Scan for the cell matching the given text and deliver its (x, y) coordinate at center. 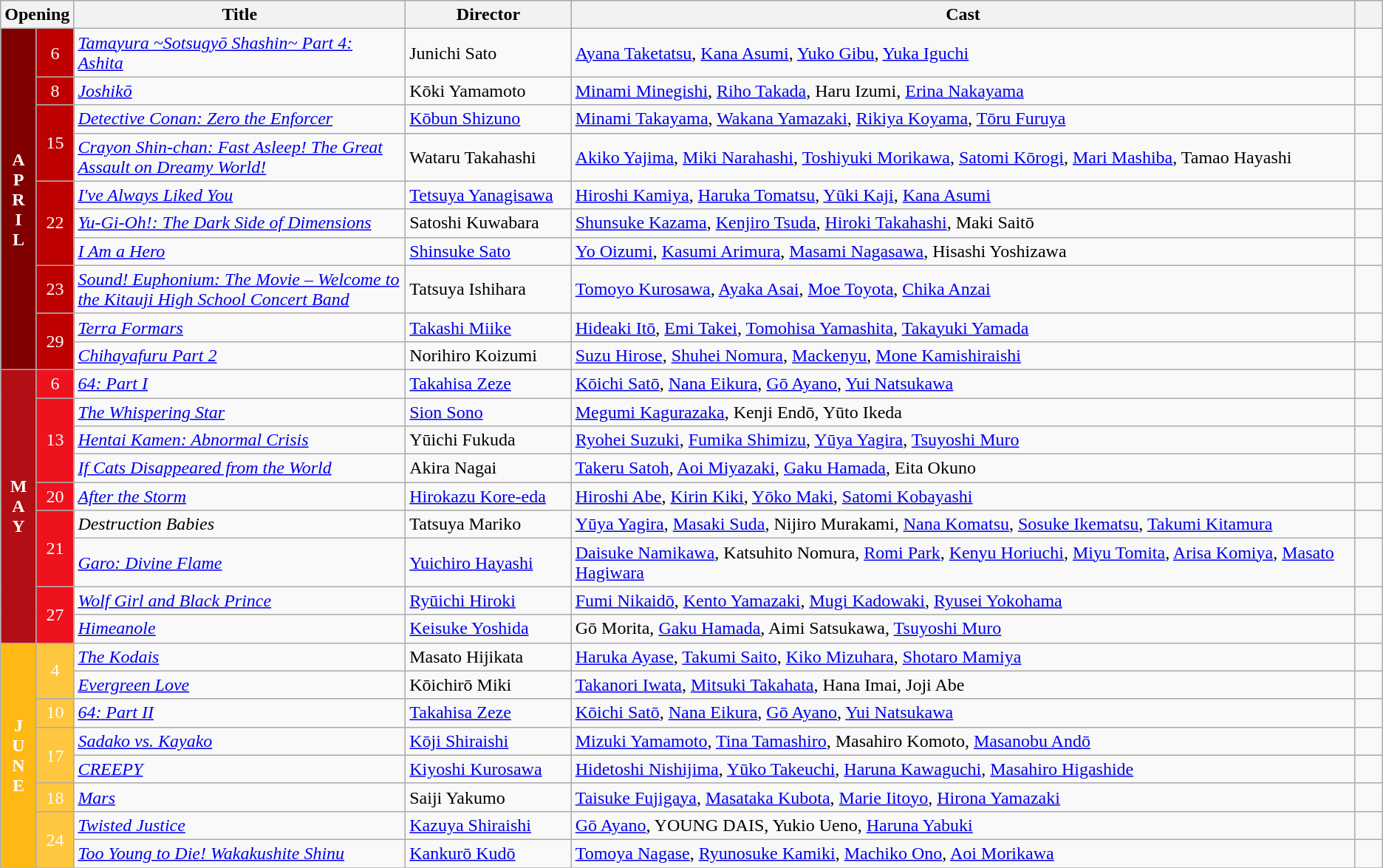
Takashi Miike (488, 327)
Kazuya Shiraishi (488, 825)
Detective Conan: Zero the Enforcer (239, 119)
Title (239, 15)
Yuichiro Hayashi (488, 563)
20 (55, 496)
Hiroshi Kamiya, Haruka Tomatsu, Yūki Kaji, Kana Asumi (963, 195)
17 (55, 755)
15 (55, 143)
Akiko Yajima, Miki Narahashi, Toshiyuki Morikawa, Satomi Kōrogi, Mari Mashiba, Tamao Hayashi (963, 157)
Opening (37, 15)
Terra Formars (239, 327)
Takeru Satoh, Aoi Miyazaki, Gaku Hamada, Eita Okuno (963, 468)
Tatsuya Ishihara (488, 290)
Mizuki Yamamoto, Tina Tamashiro, Masahiro Komoto, Masanobu Andō (963, 741)
Kiyoshi Kurosawa (488, 769)
Wataru Takahashi (488, 157)
MAY (19, 506)
I've Always Liked You (239, 195)
Yo Oizumi, Kasumi Arimura, Masami Nagasawa, Hisashi Yoshizawa (963, 251)
Twisted Justice (239, 825)
If Cats Disappeared from the World (239, 468)
23 (55, 290)
Yūya Yagira, Masaki Suda, Nijiro Murakami, Nana Komatsu, Sosuke Ikematsu, Takumi Kitamura (963, 524)
Ryūichi Hiroki (488, 601)
Minami Takayama, Wakana Yamazaki, Rikiya Koyama, Tōru Furuya (963, 119)
Evergreen Love (239, 685)
Ayana Taketatsu, Kana Asumi, Yuko Gibu, Yuka Iguchi (963, 53)
64: Part II (239, 713)
Megumi Kagurazaka, Kenji Endō, Yūto Ikeda (963, 411)
Hiroshi Abe, Kirin Kiki, Yōko Maki, Satomi Kobayashi (963, 496)
I Am a Hero (239, 251)
Keisuke Yoshida (488, 629)
CREEPY (239, 769)
Gō Morita, Gaku Hamada, Aimi Satsukawa, Tsuyoshi Muro (963, 629)
Haruka Ayase, Takumi Saito, Kiko Mizuhara, Shotaro Mamiya (963, 657)
Daisuke Namikawa, Katsuhito Nomura, Romi Park, Kenyu Horiuchi, Miyu Tomita, Arisa Komiya, Masato Hagiwara (963, 563)
Hirokazu Kore-eda (488, 496)
Kōichirō Miki (488, 685)
Director (488, 15)
29 (55, 341)
Minami Minegishi, Riho Takada, Haru Izumi, Erina Nakayama (963, 91)
Hideaki Itō, Emi Takei, Tomohisa Yamashita, Takayuki Yamada (963, 327)
22 (55, 223)
Shinsuke Sato (488, 251)
18 (55, 797)
8 (55, 91)
Fumi Nikaidō, Kento Yamazaki, Mugi Kadowaki, Ryusei Yokohama (963, 601)
Saiji Yakumo (488, 797)
Mars (239, 797)
Tetsuya Yanagisawa (488, 195)
Shunsuke Kazama, Kenjiro Tsuda, Hiroki Takahashi, Maki Saitō (963, 223)
Yūichi Fukuda (488, 440)
64: Part I (239, 383)
APRIL (19, 199)
Destruction Babies (239, 524)
27 (55, 615)
Tomoyo Kurosawa, Ayaka Asai, Moe Toyota, Chika Anzai (963, 290)
Kankurō Kudō (488, 853)
Tatsuya Mariko (488, 524)
Wolf Girl and Black Prince (239, 601)
Kōbun Shizuno (488, 119)
The Whispering Star (239, 411)
Taisuke Fujigaya, Masataka Kubota, Marie Iitoyo, Hirona Yamazaki (963, 797)
Kōki Yamamoto (488, 91)
Himeanole (239, 629)
Norihiro Koizumi (488, 355)
The Kodais (239, 657)
Sound! Euphonium: The Movie – Welcome to the Kitauji High School Concert Band (239, 290)
Garo: Divine Flame (239, 563)
Hentai Kamen: Abnormal Crisis (239, 440)
Hidetoshi Nishijima, Yūko Takeuchi, Haruna Kawaguchi, Masahiro Higashide (963, 769)
21 (55, 548)
Masato Hijikata (488, 657)
Ryohei Suzuki, Fumika Shimizu, Yūya Yagira, Tsuyoshi Muro (963, 440)
Cast (963, 15)
Sion Sono (488, 411)
24 (55, 839)
Yu-Gi-Oh!: The Dark Side of Dimensions (239, 223)
13 (55, 440)
Too Young to Die! Wakakushite Shinu (239, 853)
Gō Ayano, YOUNG DAIS, Yukio Ueno, Haruna Yabuki (963, 825)
After the Storm (239, 496)
Akira Nagai (488, 468)
Kōji Shiraishi (488, 741)
Suzu Hirose, Shuhei Nomura, Mackenyu, Mone Kamishiraishi (963, 355)
Crayon Shin-chan: Fast Asleep! The Great Assault on Dreamy World! (239, 157)
Joshikō (239, 91)
10 (55, 713)
Satoshi Kuwabara (488, 223)
Tomoya Nagase, Ryunosuke Kamiki, Machiko Ono, Aoi Morikawa (963, 853)
JUNE (19, 755)
Chihayafuru Part 2 (239, 355)
Sadako vs. Kayako (239, 741)
Takanori Iwata, Mitsuki Takahata, Hana Imai, Joji Abe (963, 685)
Tamayura ~Sotsugyō Shashin~ Part 4: Ashita (239, 53)
Junichi Sato (488, 53)
4 (55, 671)
